Search for the cell housing the specified text and yield its (X, Y) center coordinate. 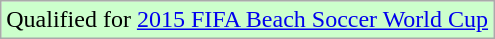
Qualified for 2015 FIFA Beach Soccer World Cup (248, 20)
